Determine the (x, y) coordinate at the center of the cell enclosing the given text.  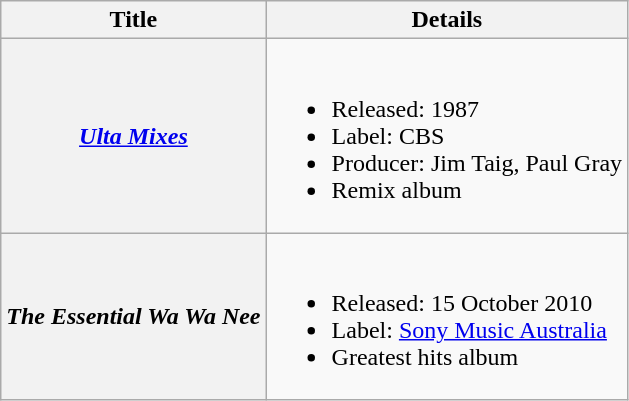
Released: 1987Label: CBSProducer: Jim Taig, Paul GrayRemix album (447, 136)
The Essential Wa Wa Nee (134, 316)
Released: 15 October 2010Label: Sony Music AustraliaGreatest hits album (447, 316)
Ulta Mixes (134, 136)
Details (447, 20)
Title (134, 20)
